Return (x, y) of the center of cell containing provided text 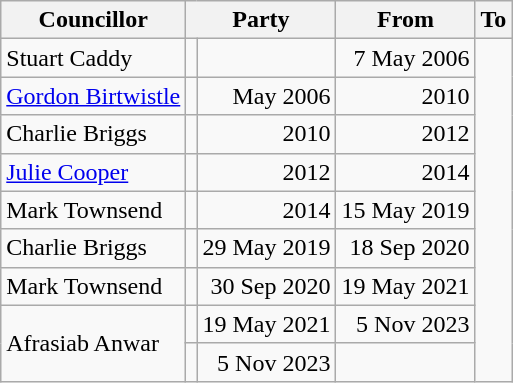
To (494, 20)
15 May 2019 (406, 210)
From (406, 20)
29 May 2019 (266, 248)
Councillor (94, 20)
Gordon Birtwistle (94, 96)
May 2006 (266, 96)
Afrasiab Anwar (94, 343)
Party (261, 20)
18 Sep 2020 (406, 248)
7 May 2006 (406, 58)
Stuart Caddy (94, 58)
30 Sep 2020 (266, 286)
Julie Cooper (94, 172)
